For the text-containing cell, return its midpoint in (x, y) coordinate format. 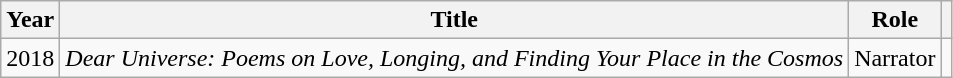
Role (895, 20)
Narrator (895, 58)
Title (454, 20)
Dear Universe: Poems on Love, Longing, and Finding Your Place in the Cosmos (454, 58)
Year (30, 20)
2018 (30, 58)
